Determine the [x, y] coordinate at the center of the cell enclosing the given text.  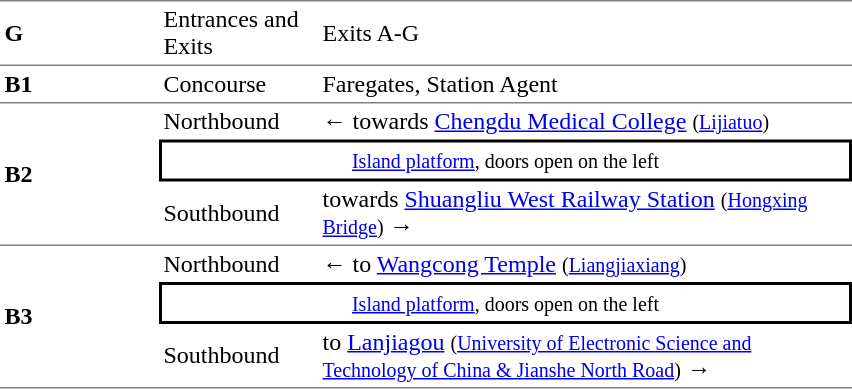
Exits A-G [585, 33]
← to Wangcong Temple (Liangjiaxiang) [585, 264]
Faregates, Station Agent [585, 85]
B3 [80, 317]
towards Shuangliu West Railway Station (Hongxing Bridge) → [585, 214]
Concourse [238, 85]
← towards Chengdu Medical College (Lijiatuo) [585, 122]
G [80, 33]
B1 [80, 85]
B2 [80, 175]
Entrances and Exits [238, 33]
to Lanjiagou (University of Electronic Science and Technology of China & Jianshe North Road) → [585, 356]
